Pinpoint the cell where the given text exists, returning its [x, y] midpoint coordinate. 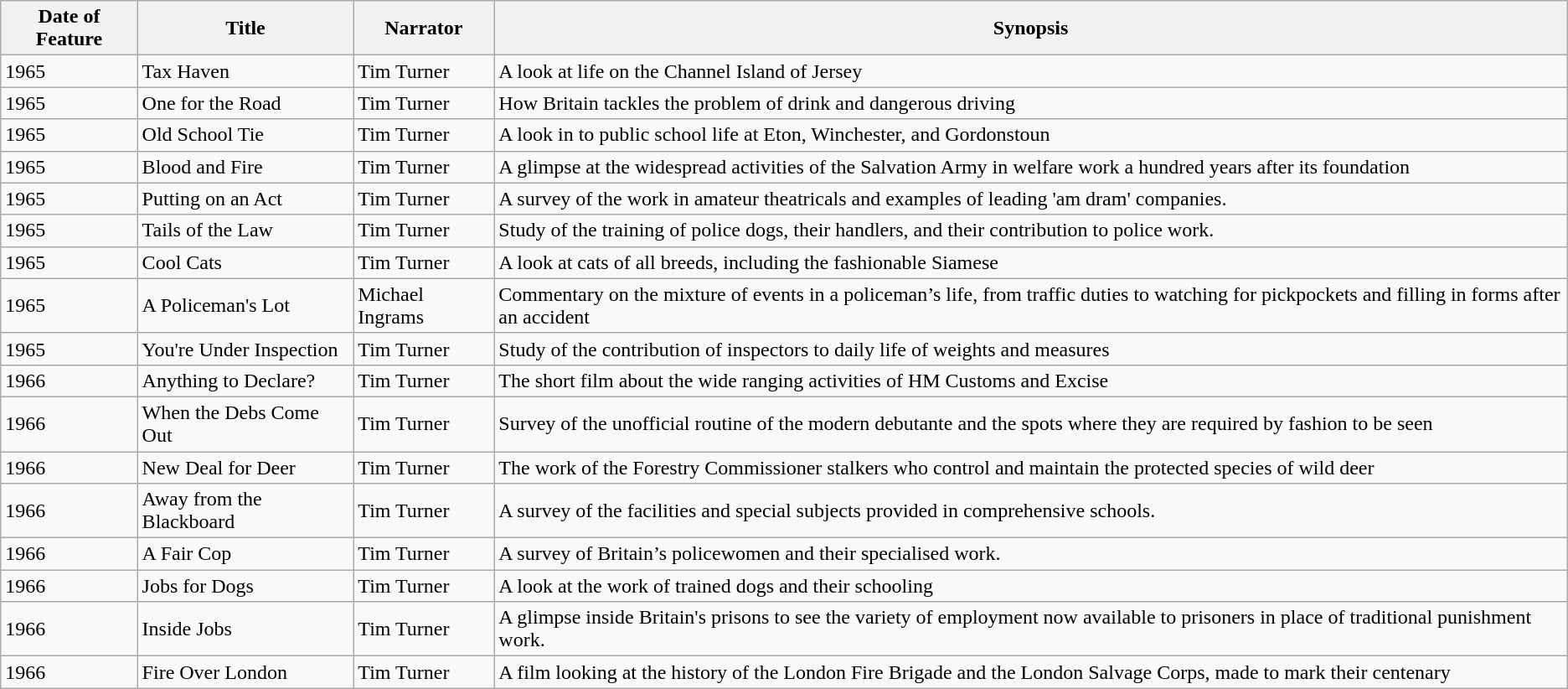
A survey of Britain’s policewomen and their specialised work. [1030, 554]
Cool Cats [245, 262]
New Deal for Deer [245, 467]
A film looking at the history of the London Fire Brigade and the London Salvage Corps, made to mark their centenary [1030, 672]
Title [245, 28]
The work of the Forestry Commissioner stalkers who control and maintain the protected species of wild deer [1030, 467]
Jobs for Dogs [245, 586]
You're Under Inspection [245, 349]
A look in to public school life at Eton, Winchester, and Gordonstoun [1030, 135]
A glimpse at the widespread activities of the Salvation Army in welfare work a hundred years after its foundation [1030, 167]
Tax Haven [245, 71]
Anything to Declare? [245, 381]
A look at life on the Channel Island of Jersey [1030, 71]
The short film about the wide ranging activities of HM Customs and Excise [1030, 381]
One for the Road [245, 103]
A Fair Cop [245, 554]
A look at the work of trained dogs and their schooling [1030, 586]
Survey of the unofficial routine of the modern debutante and the spots where they are required by fashion to be seen [1030, 424]
A survey of the facilities and special subjects provided in comprehensive schools. [1030, 511]
When the Debs Come Out [245, 424]
Fire Over London [245, 672]
Tails of the Law [245, 231]
A Policeman's Lot [245, 305]
How Britain tackles the problem of drink and dangerous driving [1030, 103]
A glimpse inside Britain's prisons to see the variety of employment now available to prisoners in place of traditional punishment work. [1030, 629]
Study of the training of police dogs, their handlers, and their contribution to police work. [1030, 231]
Michael Ingrams [424, 305]
Inside Jobs [245, 629]
Narrator [424, 28]
Commentary on the mixture of events in a policeman’s life, from traffic duties to watching for pickpockets and filling in forms after an accident [1030, 305]
A look at cats of all breeds, including the fashionable Siamese [1030, 262]
Date of Feature [69, 28]
Study of the contribution of inspectors to daily life of weights and measures [1030, 349]
Synopsis [1030, 28]
Putting on an Act [245, 199]
Away from the Blackboard [245, 511]
Blood and Fire [245, 167]
A survey of the work in amateur theatricals and examples of leading 'am dram' companies. [1030, 199]
Old School Tie [245, 135]
